Output the [x, y] coordinate of the center of the cell containing the given text.  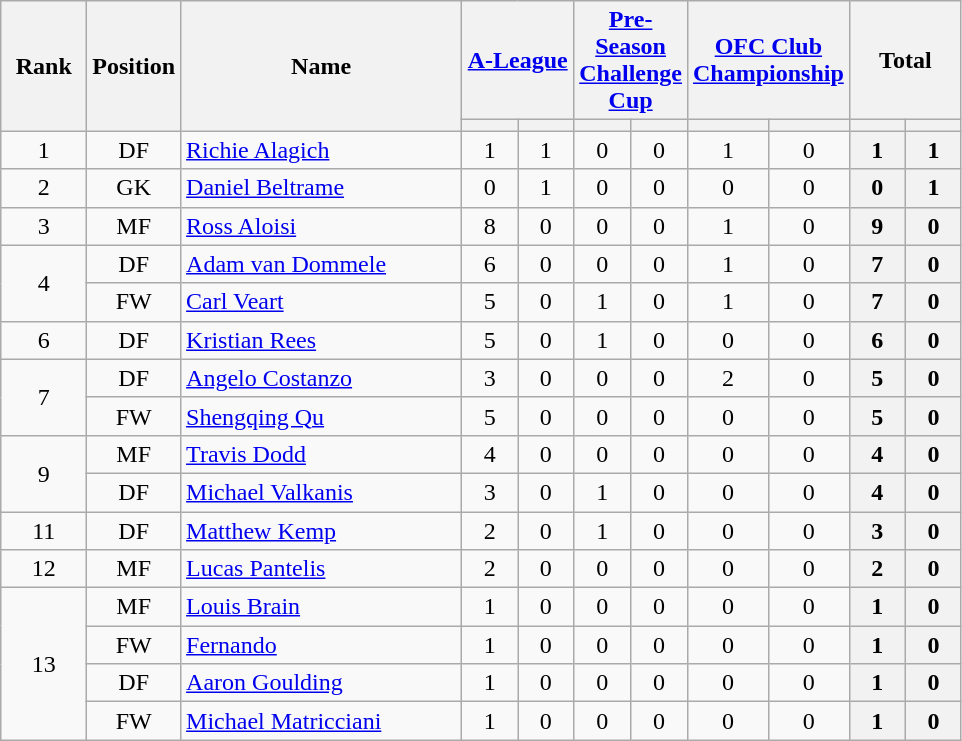
A-League [518, 60]
Matthew Kemp [322, 531]
Fernando [322, 645]
Name [322, 66]
Shengqing Qu [322, 416]
OFC Club Championship [768, 60]
13 [44, 664]
Michael Matricciani [322, 721]
Michael Valkanis [322, 492]
Rank [44, 66]
11 [44, 531]
Lucas Pantelis [322, 569]
Aaron Goulding [322, 683]
Angelo Costanzo [322, 378]
Pre-Season Challenge Cup [631, 60]
Total [905, 60]
Louis Brain [322, 607]
Travis Dodd [322, 454]
GK [134, 188]
Adam van Dommele [322, 264]
Daniel Beltrame [322, 188]
Carl Veart [322, 302]
Position [134, 66]
12 [44, 569]
Kristian Rees [322, 340]
Ross Aloisi [322, 226]
8 [490, 226]
Richie Alagich [322, 150]
